Detect which cell encompasses the target text, then output its (X, Y) center coordinate. 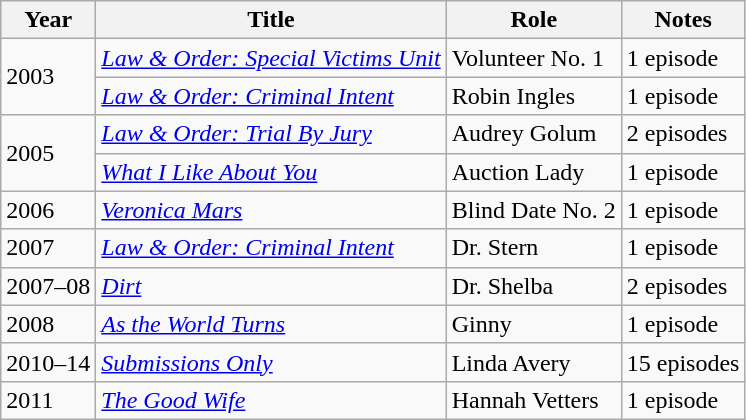
Law & Order: Special Victims Unit (271, 58)
Hannah Vetters (534, 400)
Year (48, 20)
2008 (48, 324)
Robin Ingles (534, 96)
The Good Wife (271, 400)
Title (271, 20)
2010–14 (48, 362)
15 episodes (683, 362)
2005 (48, 153)
Submissions Only (271, 362)
Dr. Shelba (534, 286)
Law & Order: Trial By Jury (271, 134)
Auction Lady (534, 172)
2007–08 (48, 286)
2011 (48, 400)
Audrey Golum (534, 134)
2003 (48, 77)
Notes (683, 20)
2006 (48, 210)
As the World Turns (271, 324)
Volunteer No. 1 (534, 58)
Linda Avery (534, 362)
Role (534, 20)
2007 (48, 248)
What I Like About You (271, 172)
Dr. Stern (534, 248)
Dirt (271, 286)
Veronica Mars (271, 210)
Ginny (534, 324)
Blind Date No. 2 (534, 210)
